Output the [x, y] coordinate of the center of the cell containing the given text.  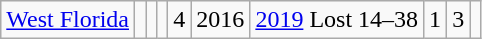
1 [436, 20]
4 [180, 20]
2016 [220, 20]
2019 Lost 14–38 [337, 20]
West Florida [68, 20]
3 [458, 20]
